Provide the (x, y) coordinate of the cell's center where the given text is located.  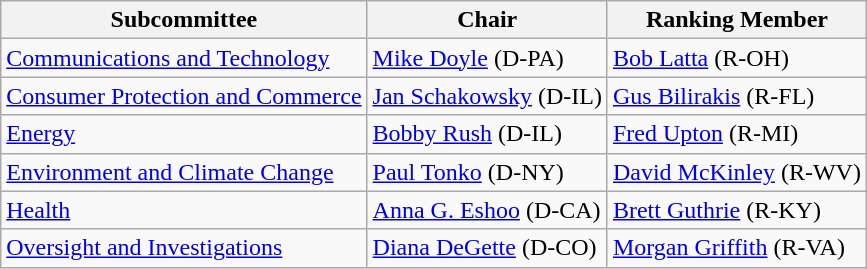
Consumer Protection and Commerce (184, 96)
Bobby Rush (D-IL) (487, 134)
Subcommittee (184, 20)
Energy (184, 134)
Bob Latta (R-OH) (736, 58)
Morgan Griffith (R-VA) (736, 248)
Gus Bilirakis (R-FL) (736, 96)
Chair (487, 20)
Oversight and Investigations (184, 248)
Mike Doyle (D-PA) (487, 58)
Environment and Climate Change (184, 172)
Paul Tonko (D-NY) (487, 172)
Fred Upton (R-MI) (736, 134)
Brett Guthrie (R-KY) (736, 210)
David McKinley (R-WV) (736, 172)
Anna G. Eshoo (D-CA) (487, 210)
Diana DeGette (D-CO) (487, 248)
Health (184, 210)
Communications and Technology (184, 58)
Jan Schakowsky (D-IL) (487, 96)
Ranking Member (736, 20)
